Extract the (X, Y) coordinate from the center of the cell holding the provided text.  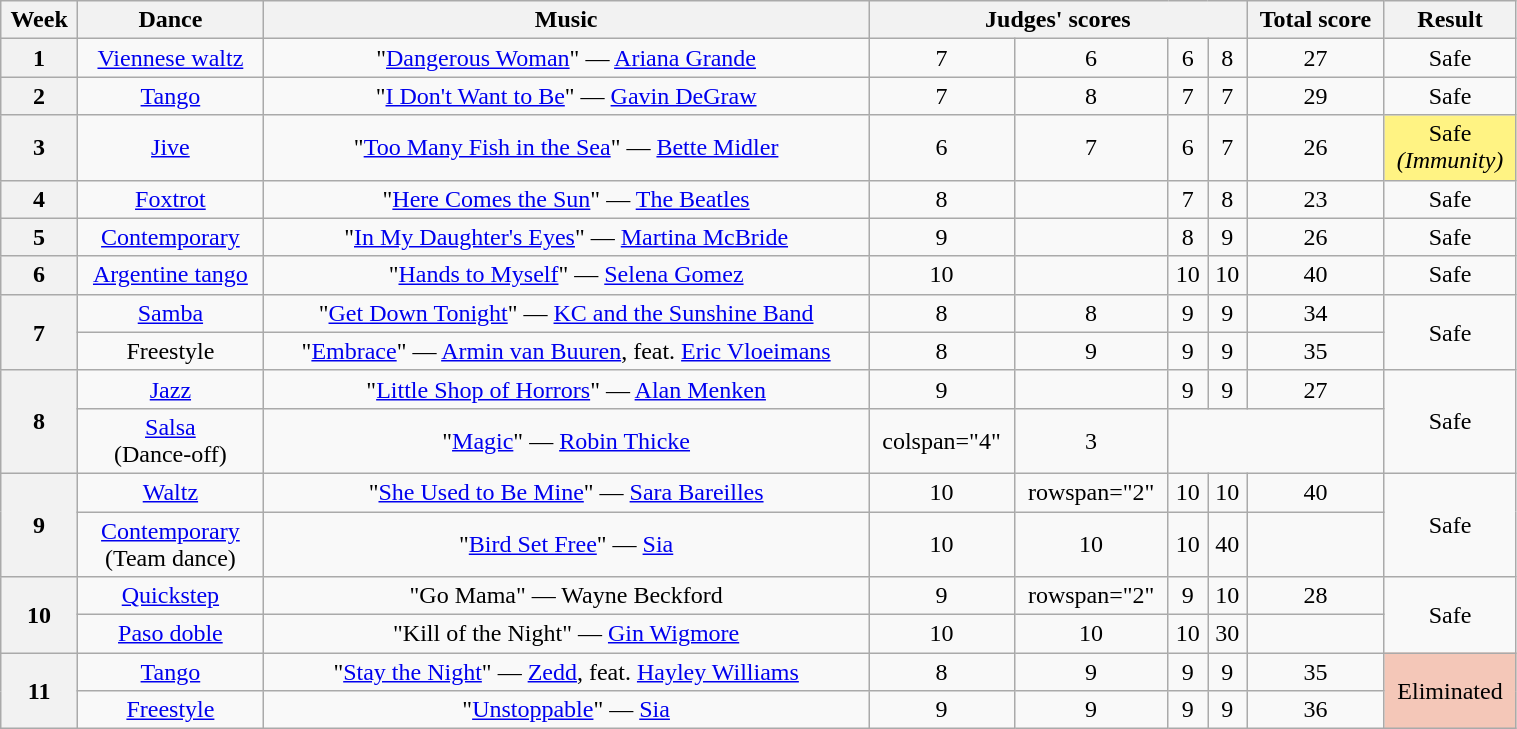
11 (40, 691)
Jive (170, 148)
Jazz (170, 389)
"She Used to Be Mine" — Sara Bareilles (566, 492)
Argentine tango (170, 275)
Quickstep (170, 596)
Eliminated (1450, 691)
1 (40, 58)
Week (40, 20)
Judges' scores (1058, 20)
34 (1316, 313)
"Hands to Myself" — Selena Gomez (566, 275)
"Embrace" — Armin van Buuren, feat. Eric Vloeimans (566, 351)
Samba (170, 313)
Viennese waltz (170, 58)
"Kill of the Night" — Gin Wigmore (566, 634)
Waltz (170, 492)
"Here Comes the Sun" — The Beatles (566, 199)
"I Don't Want to Be" — Gavin DeGraw (566, 96)
4 (40, 199)
Foxtrot (170, 199)
30 (1228, 634)
29 (1316, 96)
Contemporary(Team dance) (170, 544)
36 (1316, 710)
"Too Many Fish in the Sea" — Bette Midler (566, 148)
Total score (1316, 20)
Contemporary (170, 237)
Safe(Immunity) (1450, 148)
"Magic" — Robin Thicke (566, 440)
Paso doble (170, 634)
2 (40, 96)
"Unstoppable" — Sia (566, 710)
Dance (170, 20)
"In My Daughter's Eyes" — Martina McBride (566, 237)
"Go Mama" — Wayne Beckford (566, 596)
"Get Down Tonight" — KC and the Sunshine Band (566, 313)
colspan="4" (942, 440)
23 (1316, 199)
28 (1316, 596)
Salsa(Dance-off) (170, 440)
"Bird Set Free" — Sia (566, 544)
Result (1450, 20)
"Dangerous Woman" — Ariana Grande (566, 58)
Music (566, 20)
"Little Shop of Horrors" — Alan Menken (566, 389)
5 (40, 237)
"Stay the Night" — Zedd, feat. Hayley Williams (566, 672)
